Detect which cell encompasses the target text, then output its (X, Y) center coordinate. 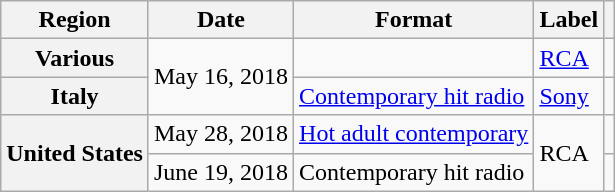
May 16, 2018 (220, 77)
Label (569, 20)
Date (220, 20)
May 28, 2018 (220, 134)
June 19, 2018 (220, 172)
Italy (75, 96)
Region (75, 20)
Various (75, 58)
United States (75, 153)
Sony (569, 96)
Format (414, 20)
Hot adult contemporary (414, 134)
